For the text-containing cell, return its midpoint in (X, Y) coordinate format. 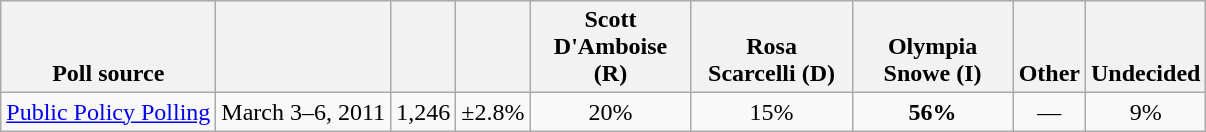
ScottD'Amboise (R) (610, 47)
15% (772, 112)
1,246 (424, 112)
9% (1146, 112)
Public Policy Polling (108, 112)
20% (610, 112)
Other (1049, 47)
56% (932, 112)
— (1049, 112)
Poll source (108, 47)
Undecided (1146, 47)
March 3–6, 2011 (304, 112)
OlympiaSnowe (I) (932, 47)
RosaScarcelli (D) (772, 47)
±2.8% (493, 112)
